Detect which cell encompasses the target text, then output its (x, y) center coordinate. 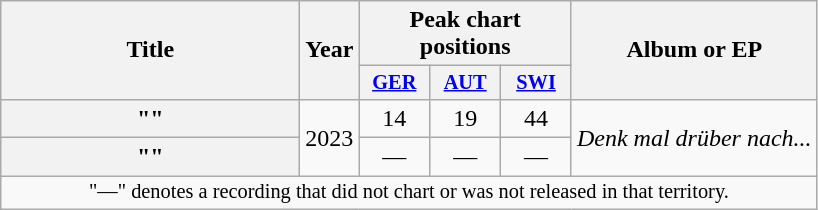
Album or EP (694, 50)
Denk mal drüber nach... (694, 137)
Peak chart positions (466, 34)
"—" denotes a recording that did not chart or was not released in that territory. (409, 193)
19 (466, 118)
AUT (466, 83)
44 (536, 118)
14 (394, 118)
2023 (330, 137)
Title (150, 50)
Year (330, 50)
GER (394, 83)
SWI (536, 83)
